Provide the [X, Y] coordinate of the cell's center where the given text is located.  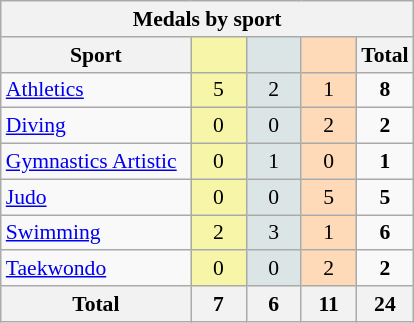
3 [274, 233]
Sport [96, 55]
Swimming [96, 233]
Diving [96, 126]
Athletics [96, 90]
11 [328, 304]
Taekwondo [96, 269]
Gymnastics Artistic [96, 162]
24 [384, 304]
Medals by sport [208, 19]
8 [384, 90]
7 [218, 304]
Judo [96, 197]
